Search for the cell housing the specified text and yield its (x, y) center coordinate. 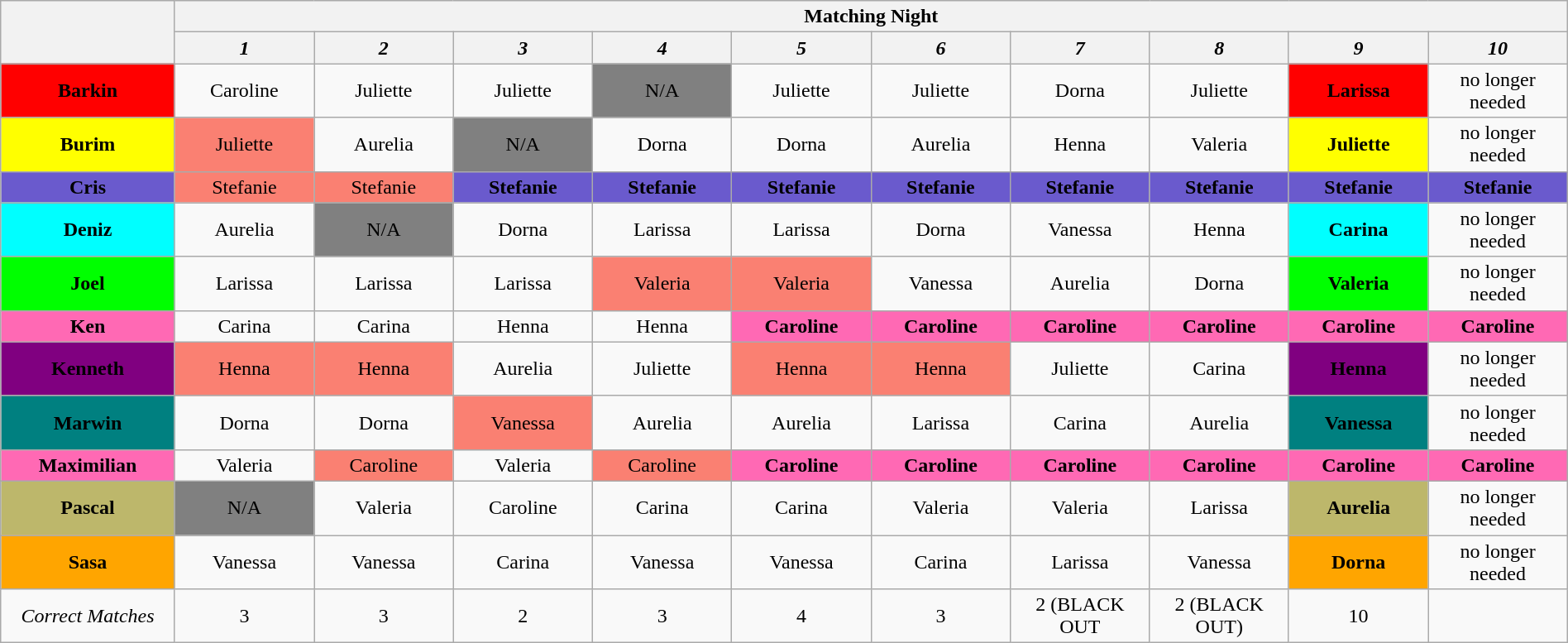
Cris (88, 187)
5 (801, 48)
8 (1219, 48)
1 (244, 48)
Deniz (88, 230)
2 (BLACK OUT) (1219, 616)
Joel (88, 283)
9 (1358, 48)
Marwin (88, 422)
6 (940, 48)
Matching Night (871, 17)
Ken (88, 326)
Burim (88, 144)
Pascal (88, 508)
Maximilian (88, 465)
Barkin (88, 91)
2 (BLACK OUT (1080, 616)
Correct Matches (88, 616)
7 (1080, 48)
Sasa (88, 561)
Kenneth (88, 369)
